Provide the [x, y] coordinate of the cell's center where the given text is located.  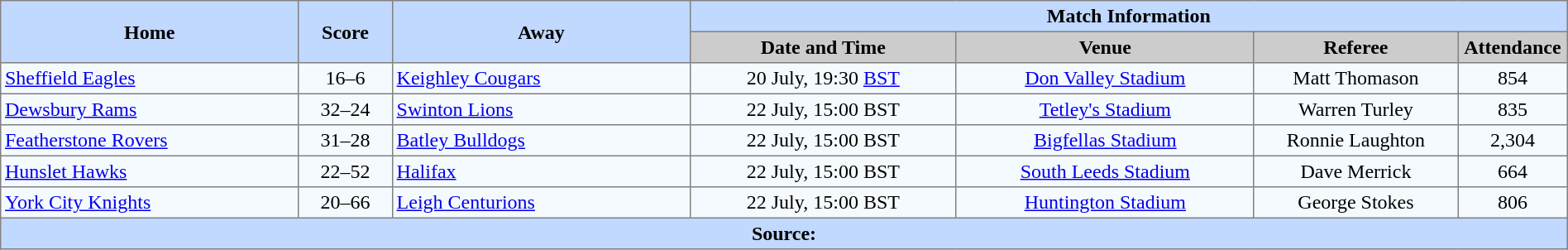
Sheffield Eagles [150, 79]
Away [541, 31]
Venue [1105, 47]
Swinton Lions [541, 109]
Hunslet Hawks [150, 171]
Batley Bulldogs [541, 141]
Match Information [1128, 17]
664 [1513, 171]
Attendance [1513, 47]
Featherstone Rovers [150, 141]
22–52 [346, 171]
835 [1513, 109]
Leigh Centurions [541, 203]
Ronnie Laughton [1355, 141]
Date and Time [823, 47]
Tetley's Stadium [1105, 109]
Home [150, 31]
Warren Turley [1355, 109]
806 [1513, 203]
31–28 [346, 141]
Score [346, 31]
South Leeds Stadium [1105, 171]
854 [1513, 79]
George Stokes [1355, 203]
Bigfellas Stadium [1105, 141]
Huntington Stadium [1105, 203]
20–66 [346, 203]
2,304 [1513, 141]
Keighley Cougars [541, 79]
16–6 [346, 79]
Matt Thomason [1355, 79]
32–24 [346, 109]
Halifax [541, 171]
20 July, 19:30 BST [823, 79]
Dave Merrick [1355, 171]
Referee [1355, 47]
Source: [784, 233]
Dewsbury Rams [150, 109]
York City Knights [150, 203]
Don Valley Stadium [1105, 79]
